Capture the cell that displays the provided text and extract its (X, Y) central coordinate. 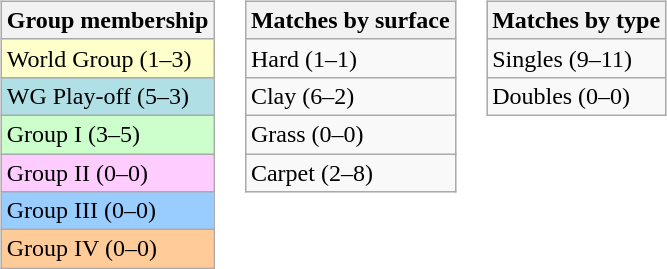
Singles (9–11) (576, 58)
Matches by surface (350, 20)
Grass (0–0) (350, 134)
Group IV (0–0) (108, 249)
Doubles (0–0) (576, 96)
Carpet (2–8) (350, 173)
Group membership (108, 20)
Matches by type (576, 20)
Hard (1–1) (350, 58)
Group I (3–5) (108, 134)
Clay (6–2) (350, 96)
Group III (0–0) (108, 211)
Group II (0–0) (108, 173)
WG Play-off (5–3) (108, 96)
World Group (1–3) (108, 58)
